Return (X, Y) of the center of cell containing provided text 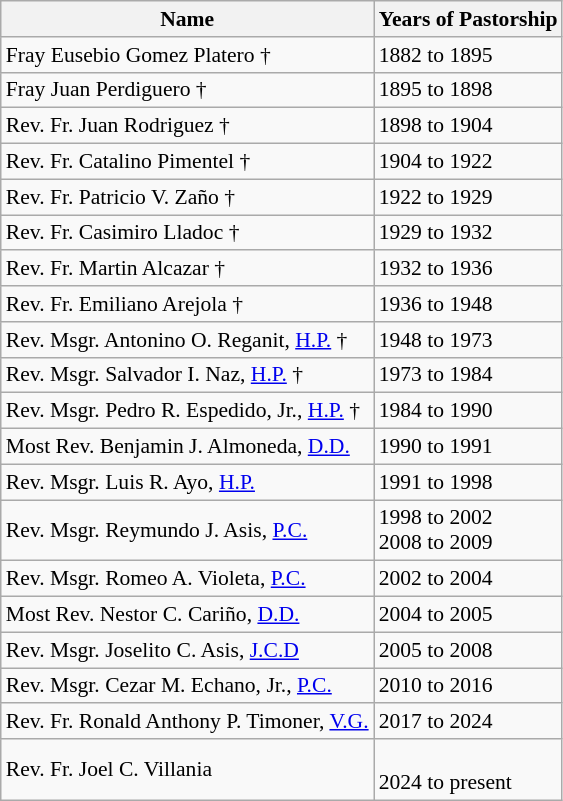
1984 to 1990 (468, 411)
Most Rev. Nestor C. Cariño, D.D. (188, 615)
2004 to 2005 (468, 615)
Rev. Fr. Patricio V. Zaño † (188, 197)
Rev. Fr. Catalino Pimentel † (188, 162)
1936 to 1948 (468, 304)
2002 to 2004 (468, 579)
Most Rev. Benjamin J. Almoneda, D.D. (188, 447)
Rev. Fr. Ronald Anthony P. Timoner, V.G. (188, 722)
2010 to 2016 (468, 686)
Rev. Msgr. Pedro R. Espedido, Jr., H.P. † (188, 411)
1922 to 1929 (468, 197)
1898 to 1904 (468, 126)
1948 to 1973 (468, 340)
Rev. Msgr. Cezar M. Echano, Jr., P.C. (188, 686)
Rev. Msgr. Romeo A. Violeta, P.C. (188, 579)
Years of Pastorship (468, 19)
1895 to 1898 (468, 90)
1929 to 1932 (468, 233)
Fray Eusebio Gomez Platero † (188, 55)
2017 to 2024 (468, 722)
2024 to present (468, 770)
1882 to 1895 (468, 55)
Rev. Msgr. Luis R. Ayo, H.P. (188, 482)
Rev. Fr. Joel C. Villania (188, 770)
1990 to 1991 (468, 447)
Rev. Fr. Juan Rodriguez † (188, 126)
1904 to 1922 (468, 162)
Rev. Msgr. Antonino O. Reganit, H.P. † (188, 340)
Rev. Msgr. Joselito C. Asis, J.C.D (188, 650)
Rev. Fr. Martin Alcazar † (188, 269)
Rev. Msgr. Reymundo J. Asis, P.C. (188, 530)
2005 to 2008 (468, 650)
1932 to 1936 (468, 269)
Rev. Msgr. Salvador I. Naz, H.P. † (188, 375)
Rev. Fr. Emiliano Arejola † (188, 304)
Fray Juan Perdiguero † (188, 90)
1973 to 1984 (468, 375)
1991 to 1998 (468, 482)
Name (188, 19)
1998 to 20022008 to 2009 (468, 530)
Rev. Fr. Casimiro Lladoc † (188, 233)
